Detect which cell encompasses the target text, then output its (x, y) center coordinate. 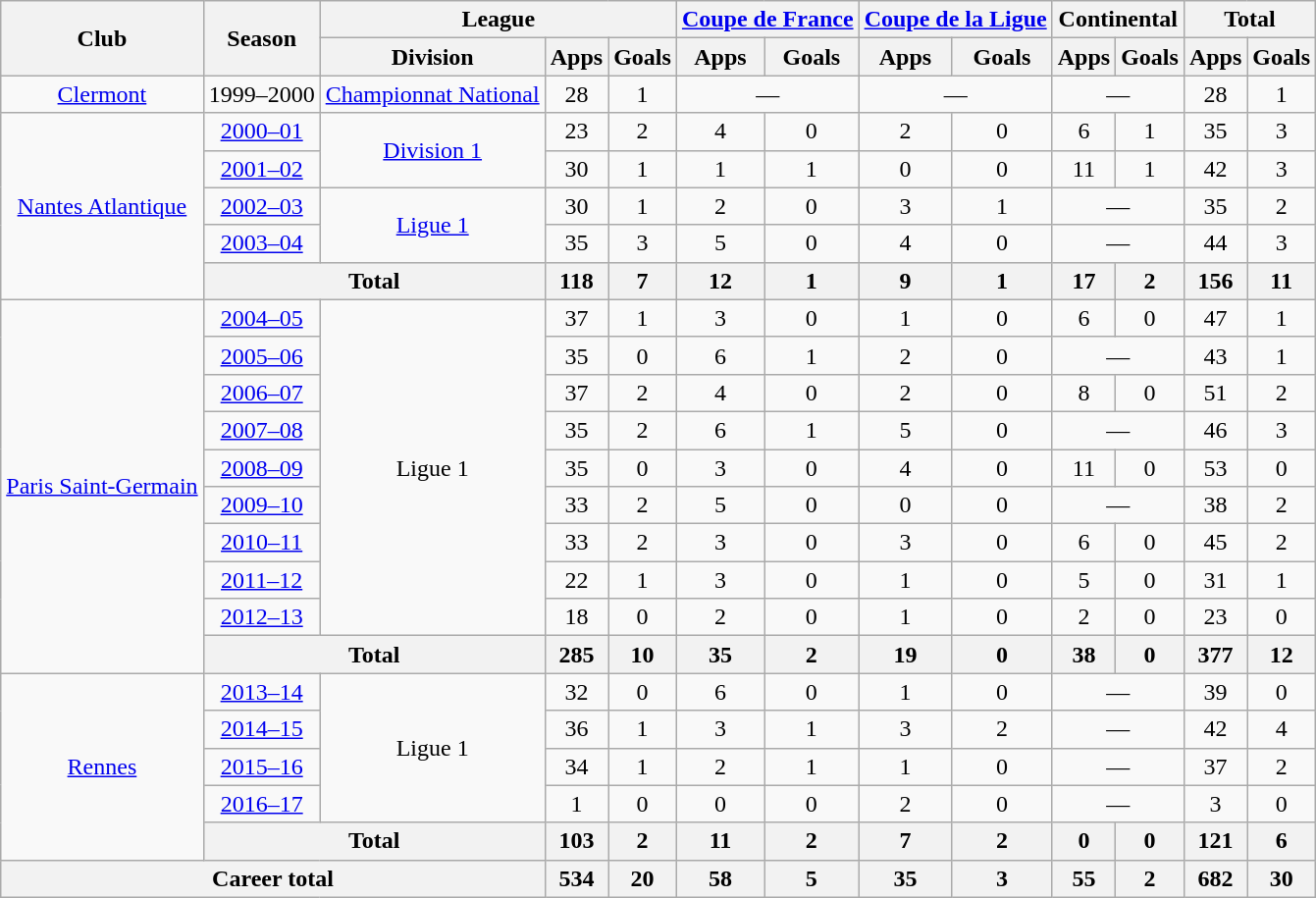
39 (1215, 692)
Club (102, 38)
2007–08 (261, 430)
47 (1215, 318)
2005–06 (261, 355)
Nantes Atlantique (102, 206)
19 (905, 655)
2010–11 (261, 543)
1999–2000 (261, 94)
2016–17 (261, 804)
103 (576, 841)
53 (1215, 468)
32 (576, 692)
55 (1083, 878)
18 (576, 617)
45 (1215, 543)
17 (1083, 281)
20 (643, 878)
2001–02 (261, 169)
Coupe de la Ligue (956, 20)
Championnat National (432, 94)
2015–16 (261, 766)
Continental (1118, 20)
2014–15 (261, 729)
Division (432, 57)
2004–05 (261, 318)
9 (905, 281)
2000–01 (261, 132)
2003–04 (261, 243)
Division 1 (432, 150)
2012–13 (261, 617)
285 (576, 655)
682 (1215, 878)
58 (720, 878)
League (499, 20)
2009–10 (261, 505)
22 (576, 580)
44 (1215, 243)
534 (576, 878)
2006–07 (261, 393)
Coupe de France (767, 20)
2013–14 (261, 692)
Rennes (102, 766)
8 (1083, 393)
377 (1215, 655)
Clermont (102, 94)
51 (1215, 393)
31 (1215, 580)
43 (1215, 355)
46 (1215, 430)
2002–03 (261, 206)
34 (576, 766)
121 (1215, 841)
156 (1215, 281)
2011–12 (261, 580)
36 (576, 729)
Season (261, 38)
2008–09 (261, 468)
118 (576, 281)
10 (643, 655)
Career total (273, 878)
Paris Saint-Germain (102, 487)
